Provide the [X, Y] coordinate of the cell's center where the given text is located.  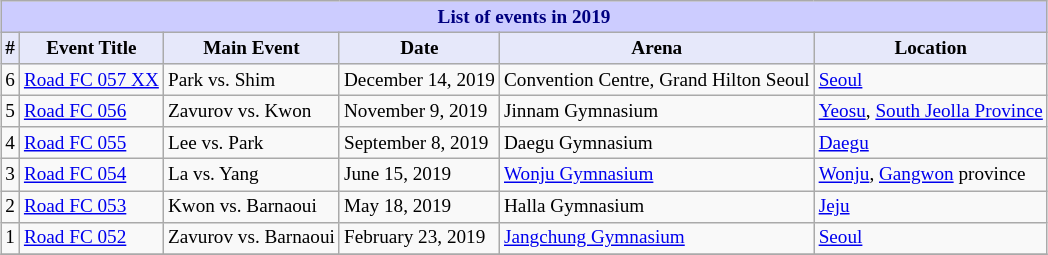
June 15, 2019 [419, 175]
Daegu Gymnasium [656, 143]
Convention Centre, Grand Hilton Seoul [656, 80]
Road FC 055 [91, 143]
Road FC 056 [91, 111]
Road FC 052 [91, 238]
1 [10, 238]
Location [930, 48]
2 [10, 206]
List of events in 2019 [524, 17]
Wonju Gymnasium [656, 175]
Kwon vs. Barnaoui [251, 206]
Jangchung Gymnasium [656, 238]
3 [10, 175]
Yeosu, South Jeolla Province [930, 111]
La vs. Yang [251, 175]
Daegu [930, 143]
May 18, 2019 [419, 206]
February 23, 2019 [419, 238]
November 9, 2019 [419, 111]
Halla Gymnasium [656, 206]
Lee vs. Park [251, 143]
Arena [656, 48]
Jinnam Gymnasium [656, 111]
Road FC 053 [91, 206]
Road FC 054 [91, 175]
September 8, 2019 [419, 143]
4 [10, 143]
5 [10, 111]
Road FC 057 XX [91, 80]
Jeju [930, 206]
6 [10, 80]
Date [419, 48]
December 14, 2019 [419, 80]
Zavurov vs. Barnaoui [251, 238]
Event Title [91, 48]
Main Event [251, 48]
# [10, 48]
Wonju, Gangwon province [930, 175]
Park vs. Shim [251, 80]
Zavurov vs. Kwon [251, 111]
